Output the (X, Y) coordinate of the center of the cell containing the given text.  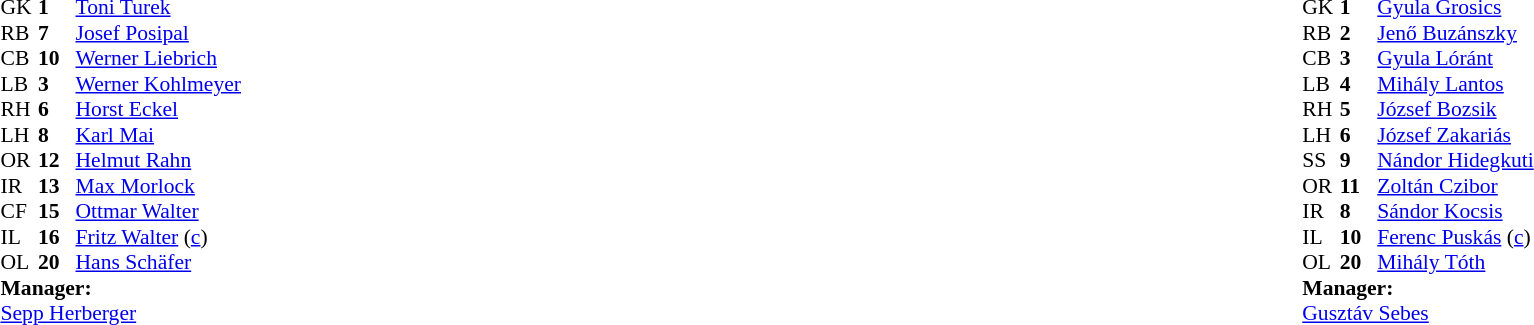
Mihály Tóth (1455, 263)
Gyula Lóránt (1455, 59)
7 (57, 33)
Werner Liebrich (158, 59)
Sándor Kocsis (1455, 211)
Werner Kohlmeyer (158, 84)
Karl Mai (158, 135)
Max Morlock (158, 186)
Ottmar Walter (158, 211)
Jenő Buzánszky (1455, 33)
Mihály Lantos (1455, 84)
12 (57, 161)
2 (1359, 33)
Ferenc Puskás (c) (1455, 237)
Fritz Walter (c) (158, 237)
13 (57, 186)
CF (19, 211)
16 (57, 237)
4 (1359, 84)
15 (57, 211)
Nándor Hidegkuti (1455, 161)
Hans Schäfer (158, 263)
Josef Posipal (158, 33)
József Zakariás (1455, 135)
József Bozsik (1455, 109)
5 (1359, 109)
Helmut Rahn (158, 161)
SS (1321, 161)
Zoltán Czibor (1455, 186)
9 (1359, 161)
Horst Eckel (158, 109)
11 (1359, 186)
